Return the (x, y) coordinate for the center point of the cell that contains the specified text.  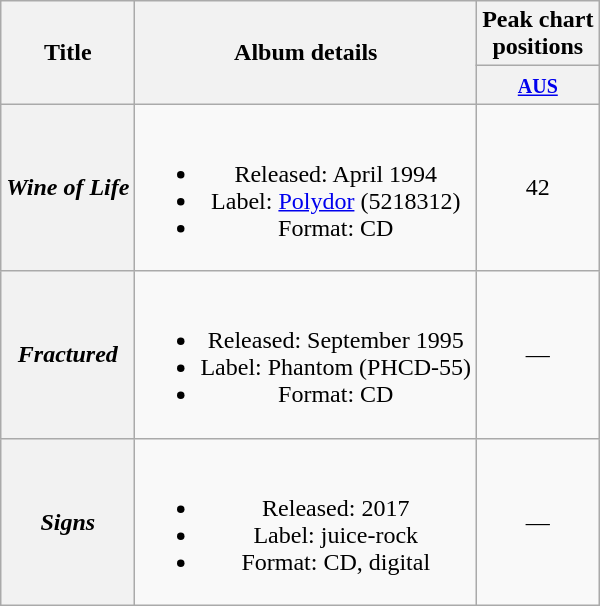
Signs (68, 522)
Fractured (68, 354)
Album details (306, 52)
AUS (538, 85)
Released: September 1995Label: Phantom (PHCD-55)Format: CD (306, 354)
Peak chartpositions (538, 34)
Released: April 1994Label: Polydor (5218312)Format: CD (306, 188)
Released: 2017Label: juice-rockFormat: CD, digital (306, 522)
Title (68, 52)
Wine of Life (68, 188)
42 (538, 188)
